Identify which cell holds the provided text, then report its (X, Y) central coordinate. 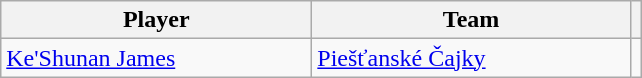
Player (156, 20)
Ke'Shunan James (156, 58)
Team (472, 20)
Piešťanské Čajky (472, 58)
